Capture the cell that displays the provided text and extract its [x, y] central coordinate. 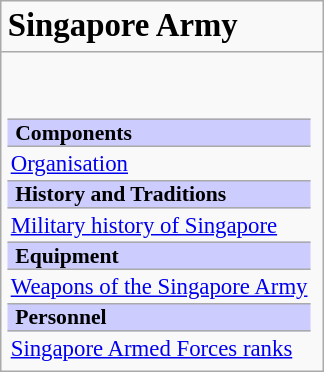
History and Traditions [160, 194]
Equipment [160, 256]
Singapore Armed Forces ranks [160, 348]
Singapore Army [162, 26]
Organisation [160, 164]
Personnel [160, 317]
Weapons of the Singapore Army [160, 286]
Components [160, 132]
Military history of Singapore [160, 224]
